Search for the cell housing the specified text and yield its [X, Y] center coordinate. 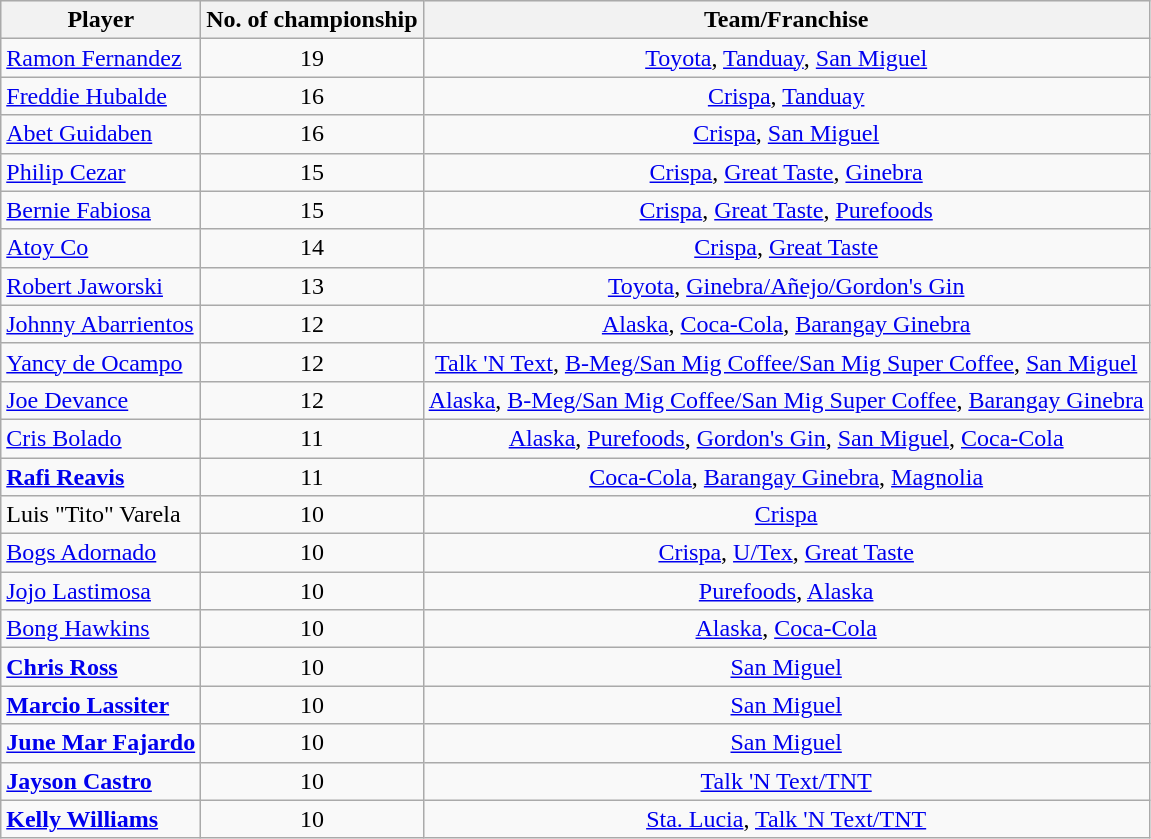
Jayson Castro [101, 781]
June Mar Fajardo [101, 743]
Talk 'N Text, B-Meg/San Mig Coffee/San Mig Super Coffee, San Miguel [786, 362]
Alaska, Coca-Cola [786, 629]
Coca-Cola, Barangay Ginebra, Magnolia [786, 477]
Crispa, Tanduay [786, 96]
Chris Ross [101, 667]
19 [312, 58]
Toyota, Ginebra/Añejo/Gordon's Gin [786, 286]
Toyota, Tanduay, San Miguel [786, 58]
Rafi Reavis [101, 477]
Bogs Adornado [101, 553]
14 [312, 248]
Crispa [786, 515]
Atoy Co [101, 248]
Robert Jaworski [101, 286]
Alaska, Coca-Cola, Barangay Ginebra [786, 324]
Kelly Williams [101, 819]
Purefoods, Alaska [786, 591]
Marcio Lassiter [101, 705]
Bernie Fabiosa [101, 210]
Abet Guidaben [101, 134]
Alaska, B-Meg/San Mig Coffee/San Mig Super Coffee, Barangay Ginebra [786, 400]
Crispa, Great Taste [786, 248]
Freddie Hubalde [101, 96]
Sta. Lucia, Talk 'N Text/TNT [786, 819]
Joe Devance [101, 400]
Johnny Abarrientos [101, 324]
Crispa, U/Tex, Great Taste [786, 553]
No. of championship [312, 20]
Team/Franchise [786, 20]
Crispa, San Miguel [786, 134]
Luis "Tito" Varela [101, 515]
Yancy de Ocampo [101, 362]
Alaska, Purefoods, Gordon's Gin, San Miguel, Coca-Cola [786, 438]
13 [312, 286]
Talk 'N Text/TNT [786, 781]
Bong Hawkins [101, 629]
Philip Cezar [101, 172]
Player [101, 20]
Cris Bolado [101, 438]
Jojo Lastimosa [101, 591]
Crispa, Great Taste, Purefoods [786, 210]
Crispa, Great Taste, Ginebra [786, 172]
Ramon Fernandez [101, 58]
